Scan for the cell matching the given text and deliver its [X, Y] coordinate at center. 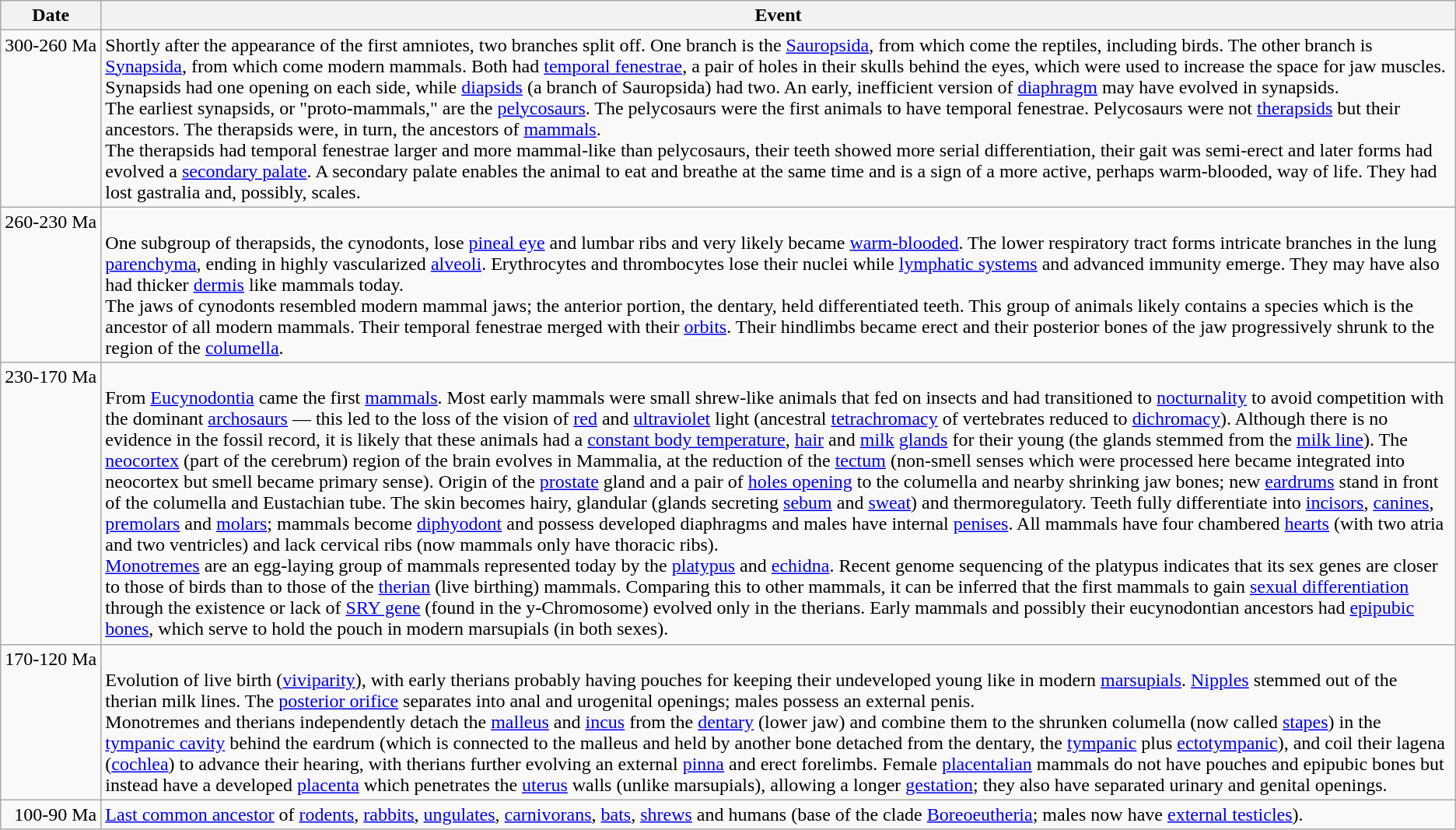
260-230 Ma [51, 285]
300-260 Ma [51, 118]
170-120 Ma [51, 722]
100-90 Ma [51, 814]
230-170 Ma [51, 503]
Event [778, 16]
Date [51, 16]
